Locate the cell with the specified text and output its (X, Y) center coordinate. 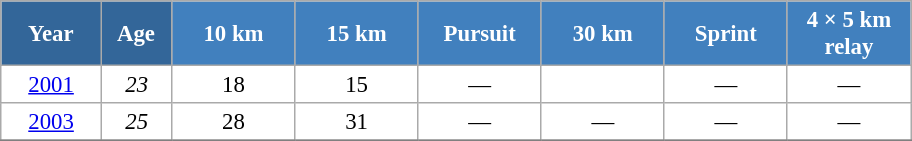
Sprint (726, 34)
30 km (602, 34)
25 (136, 122)
31 (356, 122)
Year (52, 34)
23 (136, 85)
Age (136, 34)
Pursuit (480, 34)
28 (234, 122)
2001 (52, 85)
15 km (356, 34)
15 (356, 85)
4 × 5 km relay (848, 34)
18 (234, 85)
10 km (234, 34)
2003 (52, 122)
